Identify which cell holds the provided text, then report its (X, Y) central coordinate. 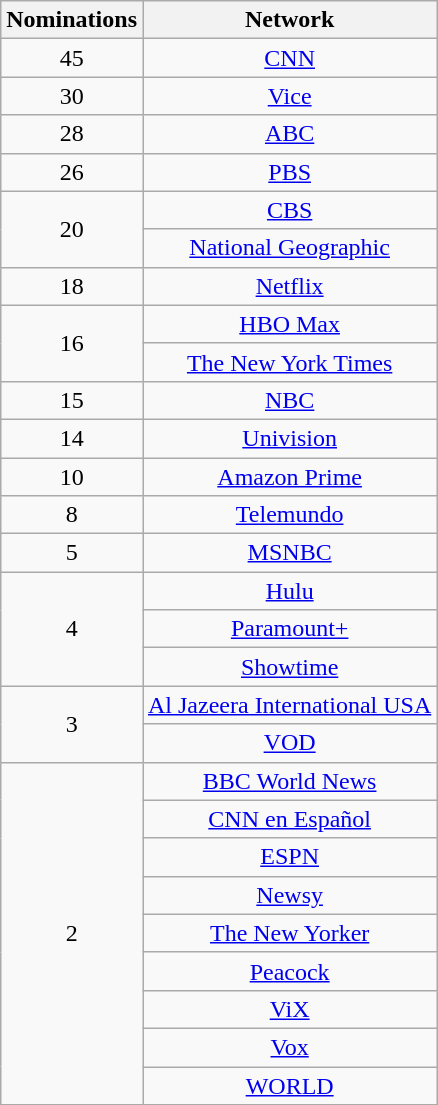
Network (289, 20)
CNN (289, 58)
VOD (289, 743)
Peacock (289, 971)
14 (72, 438)
8 (72, 515)
Netflix (289, 286)
The New York Times (289, 362)
Vox (289, 1047)
2 (72, 934)
Vice (289, 96)
CNN en Español (289, 819)
Showtime (289, 667)
HBO Max (289, 324)
Amazon Prime (289, 477)
CBS (289, 210)
ESPN (289, 857)
3 (72, 724)
ViX (289, 1009)
18 (72, 286)
10 (72, 477)
Telemundo (289, 515)
PBS (289, 172)
Paramount+ (289, 629)
NBC (289, 400)
5 (72, 553)
WORLD (289, 1085)
15 (72, 400)
Al Jazeera International USA (289, 705)
Hulu (289, 591)
4 (72, 629)
45 (72, 58)
National Geographic (289, 248)
Univision (289, 438)
Newsy (289, 895)
30 (72, 96)
MSNBC (289, 553)
28 (72, 134)
BBC World News (289, 781)
The New Yorker (289, 933)
ABC (289, 134)
16 (72, 343)
26 (72, 172)
20 (72, 229)
Nominations (72, 20)
